Determine the (x, y) coordinate at the center of the cell enclosing the given text.  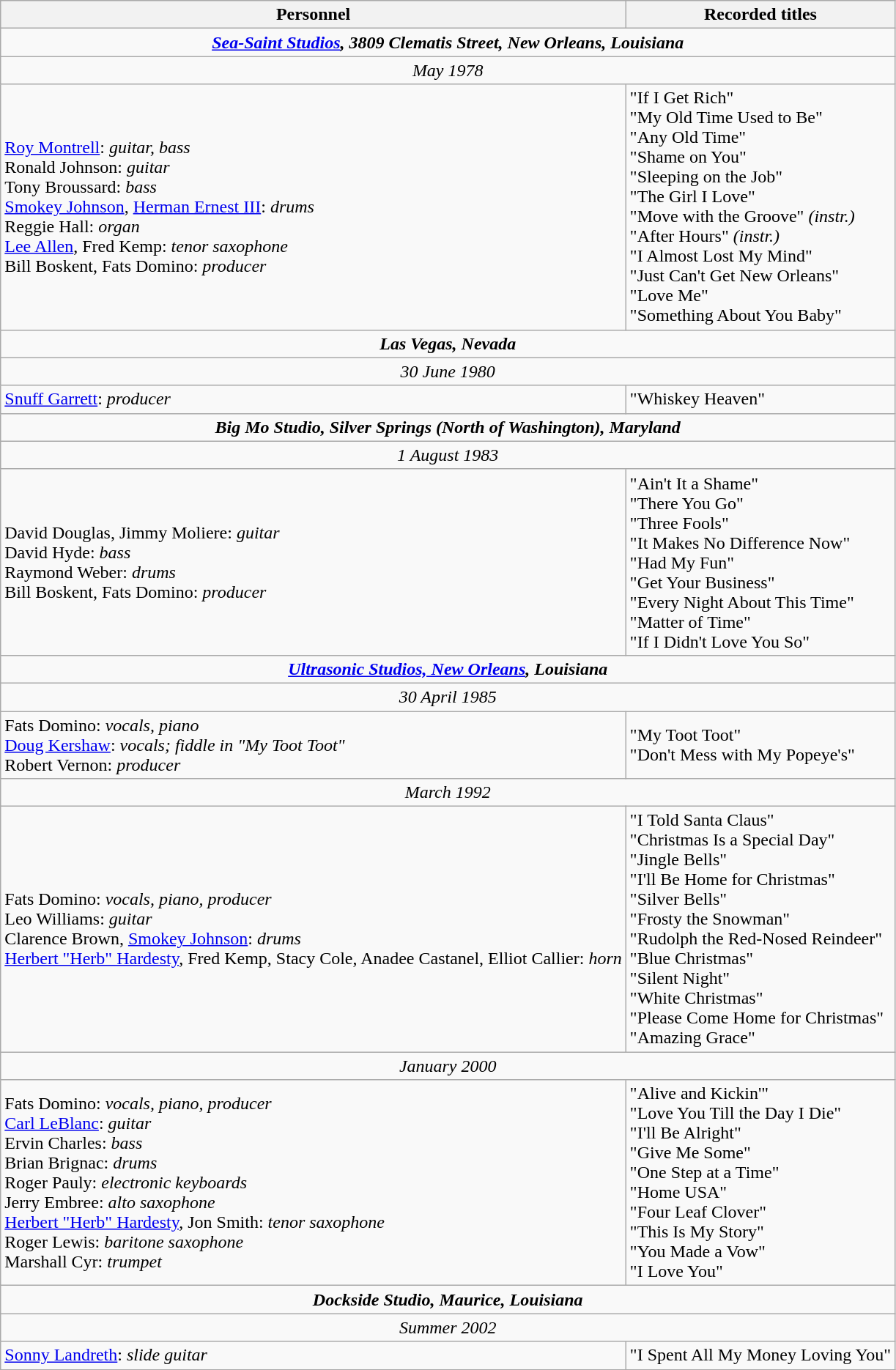
"Whiskey Heaven" (760, 399)
David Douglas, Jimmy Moliere: guitarDavid Hyde: bassRaymond Weber: drumsBill Boskent, Fats Domino: producer (314, 562)
1 August 1983 (448, 455)
January 2000 (448, 1066)
May 1978 (448, 70)
Dockside Studio, Maurice, Louisiana (448, 1300)
Sea-Saint Studios, 3809 Clematis Street, New Orleans, Louisiana (448, 42)
Snuff Garrett: producer (314, 399)
"I Spent All My Money Loving You" (760, 1355)
March 1992 (448, 793)
Ultrasonic Studios, New Orleans, Louisiana (448, 669)
Personnel (314, 15)
Big Mo Studio, Silver Springs (North of Washington), Maryland (448, 427)
30 April 1985 (448, 697)
Summer 2002 (448, 1328)
Recorded titles (760, 15)
Fats Domino: vocals, pianoDoug Kershaw: vocals; fiddle in "My Toot Toot"Robert Vernon: producer (314, 744)
Sonny Landreth: slide guitar (314, 1355)
Las Vegas, Nevada (448, 344)
"My Toot Toot""Don't Mess with My Popeye's" (760, 744)
30 June 1980 (448, 371)
